Determine the (X, Y) coordinate at the center of the cell enclosing the given text.  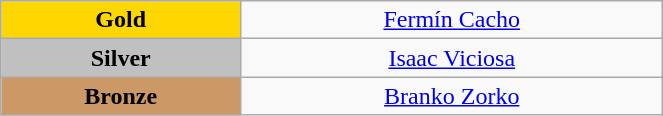
Branko Zorko (452, 96)
Bronze (121, 96)
Isaac Viciosa (452, 58)
Gold (121, 20)
Silver (121, 58)
Fermín Cacho (452, 20)
